For the text-containing cell, return its midpoint in (x, y) coordinate format. 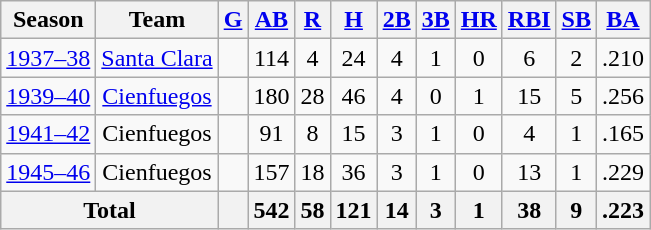
6 (529, 58)
.223 (622, 210)
38 (529, 210)
.165 (622, 134)
18 (312, 172)
Team (157, 20)
121 (354, 210)
542 (272, 210)
Season (48, 20)
R (312, 20)
2 (576, 58)
SB (576, 20)
13 (529, 172)
3B (436, 20)
180 (272, 96)
1939–40 (48, 96)
28 (312, 96)
H (354, 20)
36 (354, 172)
AB (272, 20)
RBI (529, 20)
91 (272, 134)
HR (478, 20)
1937–38 (48, 58)
8 (312, 134)
Total (110, 210)
1945–46 (48, 172)
BA (622, 20)
2B (396, 20)
.229 (622, 172)
Santa Clara (157, 58)
24 (354, 58)
1941–42 (48, 134)
46 (354, 96)
G (233, 20)
5 (576, 96)
14 (396, 210)
58 (312, 210)
.256 (622, 96)
114 (272, 58)
9 (576, 210)
.210 (622, 58)
157 (272, 172)
